Search for the cell housing the specified text and yield its [x, y] center coordinate. 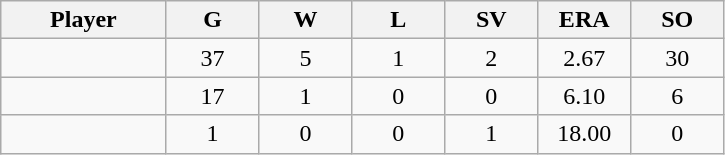
6 [678, 96]
SO [678, 20]
2 [492, 58]
W [306, 20]
17 [212, 96]
Player [84, 20]
5 [306, 58]
G [212, 20]
2.67 [584, 58]
18.00 [584, 134]
SV [492, 20]
30 [678, 58]
37 [212, 58]
L [398, 20]
6.10 [584, 96]
ERA [584, 20]
